For the text-containing cell, return its midpoint in (x, y) coordinate format. 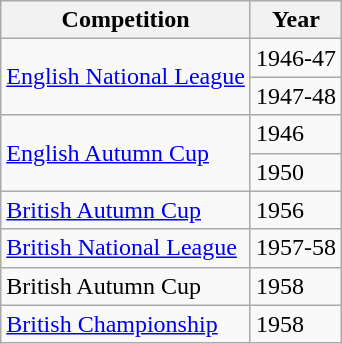
Competition (126, 20)
1946-47 (296, 58)
British Championship (126, 324)
Year (296, 20)
1946 (296, 134)
1947-48 (296, 96)
1956 (296, 210)
British National League (126, 248)
English National League (126, 77)
1957-58 (296, 248)
1950 (296, 172)
English Autumn Cup (126, 153)
